Pinpoint the cell where the given text exists, returning its [X, Y] midpoint coordinate. 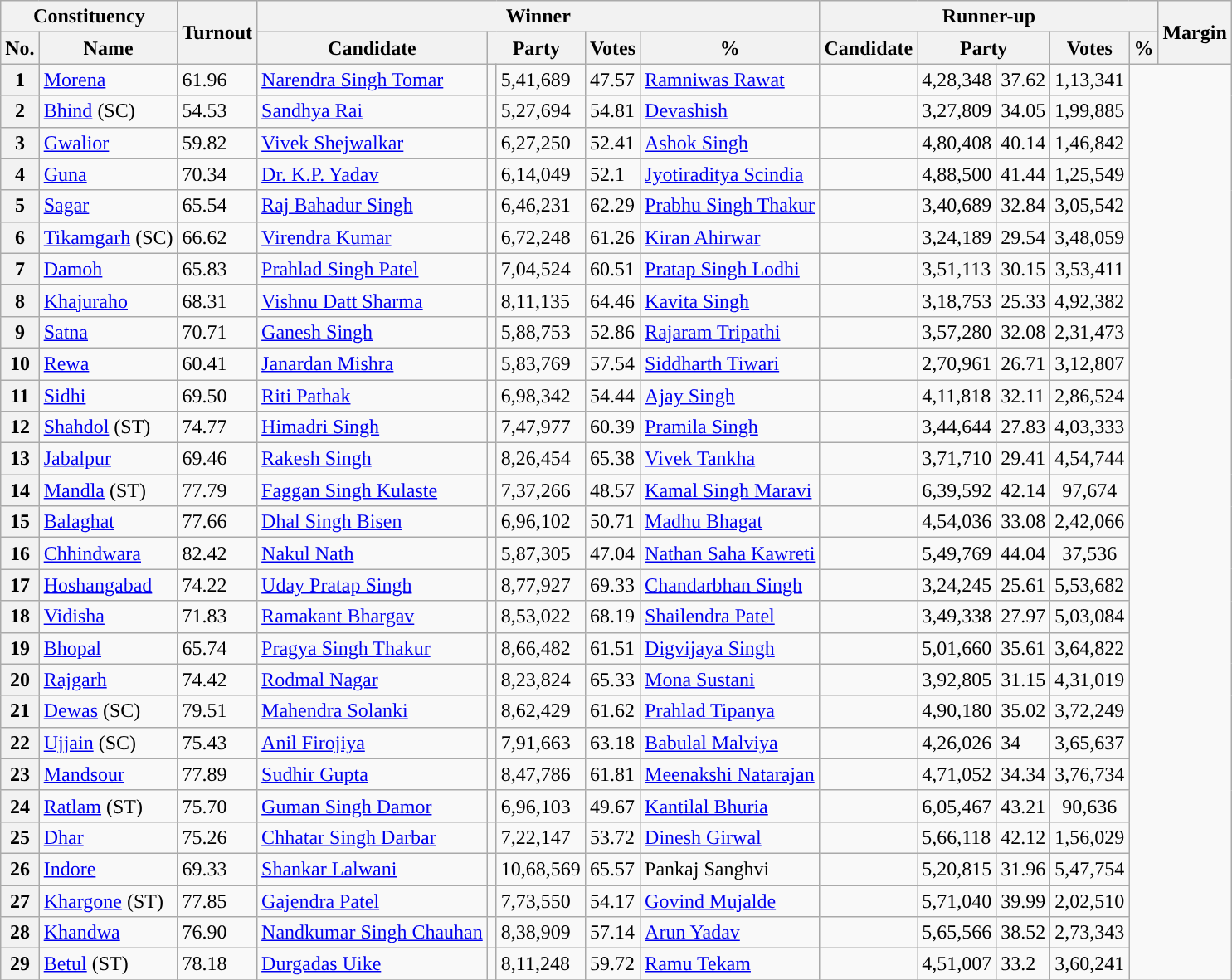
4,11,818 [957, 396]
29.41 [1024, 459]
65.74 [217, 648]
7 [20, 269]
8,11,135 [541, 300]
32.08 [1024, 332]
54.53 [217, 111]
5 [20, 206]
4,90,180 [957, 711]
7,04,524 [541, 269]
82.42 [217, 553]
Shankar Lalwani [373, 869]
Prahlad Singh Patel [373, 269]
Ramu Tekam [730, 964]
Dinesh Girwal [730, 837]
Virendra Kumar [373, 237]
19 [20, 648]
Ganesh Singh [373, 332]
6,05,467 [957, 806]
Uday Pratap Singh [373, 585]
3,60,241 [1090, 964]
3,44,644 [957, 427]
74.42 [217, 680]
25.61 [1024, 585]
42.12 [1024, 837]
2,73,343 [1090, 933]
3,24,189 [957, 237]
Hoshangabad [108, 585]
Dhar [108, 837]
Bhopal [108, 648]
Madhu Bhagat [730, 522]
44.04 [1024, 553]
8,53,022 [541, 617]
Jabalpur [108, 459]
54.17 [612, 900]
Vidisha [108, 617]
50.71 [612, 522]
Tikamgarh (SC) [108, 237]
Constituency [90, 17]
Pratap Singh Lodhi [730, 269]
Sagar [108, 206]
57.54 [612, 363]
6,98,342 [541, 396]
35.02 [1024, 711]
3,57,280 [957, 332]
77.89 [217, 774]
68.31 [217, 300]
54.81 [612, 111]
Rewa [108, 363]
Faggan Singh Kulaste [373, 490]
60.39 [612, 427]
20 [20, 680]
3,72,249 [1090, 711]
3,71,710 [957, 459]
4 [20, 174]
Govind Mujalde [730, 900]
61.62 [612, 711]
33.2 [1024, 964]
3,40,689 [957, 206]
25 [20, 837]
Gwalior [108, 143]
Khargone (ST) [108, 900]
1,99,885 [1090, 111]
8,77,927 [541, 585]
29.54 [1024, 237]
2,02,510 [1090, 900]
7,91,663 [541, 743]
6,27,250 [541, 143]
75.26 [217, 837]
41.44 [1024, 174]
Rajaram Tripathi [730, 332]
11 [20, 396]
32.11 [1024, 396]
52.86 [612, 332]
Morena [108, 80]
Raj Bahadur Singh [373, 206]
61.96 [217, 80]
3,27,809 [957, 111]
2,42,066 [1090, 522]
61.81 [612, 774]
77.66 [217, 522]
77.85 [217, 900]
4,54,036 [957, 522]
35.61 [1024, 648]
6 [20, 237]
5,03,084 [1090, 617]
78.18 [217, 964]
61.51 [612, 648]
3,51,113 [957, 269]
Vishnu Datt Sharma [373, 300]
Mahendra Solanki [373, 711]
97,674 [1090, 490]
39.99 [1024, 900]
8,26,454 [541, 459]
27 [20, 900]
Jyotiraditya Scindia [730, 174]
Winner [538, 17]
8,47,786 [541, 774]
Runner-up [989, 17]
29 [20, 964]
Devashish [730, 111]
3,24,245 [957, 585]
Khandwa [108, 933]
30.15 [1024, 269]
65.57 [612, 869]
5,65,566 [957, 933]
Prabhu Singh Thakur [730, 206]
5,20,815 [957, 869]
3 [20, 143]
No. [20, 48]
66.62 [217, 237]
Name [108, 48]
17 [20, 585]
Chandarbhan Singh [730, 585]
Gajendra Patel [373, 900]
Guna [108, 174]
Prahlad Tipanya [730, 711]
62.29 [612, 206]
Kavita Singh [730, 300]
4,88,500 [957, 174]
7,22,147 [541, 837]
Pragya Singh Thakur [373, 648]
8,23,824 [541, 680]
Mona Sustani [730, 680]
4,80,408 [957, 143]
Sudhir Gupta [373, 774]
Janardan Mishra [373, 363]
Damoh [108, 269]
Guman Singh Damor [373, 806]
5,88,753 [541, 332]
64.46 [612, 300]
Dewas (SC) [108, 711]
4,92,382 [1090, 300]
Betul (ST) [108, 964]
Bhind (SC) [108, 111]
27.97 [1024, 617]
Mandsour [108, 774]
Vivek Tankha [730, 459]
3,92,805 [957, 680]
Sidhi [108, 396]
3,05,542 [1090, 206]
2,31,473 [1090, 332]
Nandkumar Singh Chauhan [373, 933]
Anil Firojiya [373, 743]
Shailendra Patel [730, 617]
69.50 [217, 396]
6,14,049 [541, 174]
52.41 [612, 143]
49.67 [612, 806]
90,636 [1090, 806]
1 [20, 80]
Shahdol (ST) [108, 427]
5,27,694 [541, 111]
Dhal Singh Bisen [373, 522]
26 [20, 869]
8,38,909 [541, 933]
59.82 [217, 143]
7,37,266 [541, 490]
70.34 [217, 174]
4,28,348 [957, 80]
Ujjain (SC) [108, 743]
Ramniwas Rawat [730, 80]
13 [20, 459]
5,47,754 [1090, 869]
68.19 [612, 617]
37,536 [1090, 553]
Ratlam (ST) [108, 806]
Vivek Shejwalkar [373, 143]
33.08 [1024, 522]
Rakesh Singh [373, 459]
4,26,026 [957, 743]
8,62,429 [541, 711]
1,46,842 [1090, 143]
75.43 [217, 743]
3,48,059 [1090, 237]
Nakul Nath [373, 553]
Babulal Malviya [730, 743]
Siddharth Tiwari [730, 363]
60.51 [612, 269]
61.26 [612, 237]
65.83 [217, 269]
7,73,550 [541, 900]
34.34 [1024, 774]
9 [20, 332]
57.14 [612, 933]
5,01,660 [957, 648]
Mandla (ST) [108, 490]
65.54 [217, 206]
Kiran Ahirwar [730, 237]
42.14 [1024, 490]
Ajay Singh [730, 396]
31.15 [1024, 680]
Balaghat [108, 522]
34 [1024, 743]
47.04 [612, 553]
Indore [108, 869]
12 [20, 427]
5,53,682 [1090, 585]
5,83,769 [541, 363]
2 [20, 111]
3,65,637 [1090, 743]
Chhatar Singh Darbar [373, 837]
14 [20, 490]
4,31,019 [1090, 680]
2,70,961 [957, 363]
8,11,248 [541, 964]
Pankaj Sanghvi [730, 869]
31.96 [1024, 869]
Kamal Singh Maravi [730, 490]
6,39,592 [957, 490]
23 [20, 774]
21 [20, 711]
Sandhya Rai [373, 111]
1,25,549 [1090, 174]
24 [20, 806]
3,18,753 [957, 300]
Margin [1195, 32]
6,96,102 [541, 522]
6,46,231 [541, 206]
63.18 [612, 743]
Khajuraho [108, 300]
43.21 [1024, 806]
77.79 [217, 490]
5,49,769 [957, 553]
75.70 [217, 806]
1,56,029 [1090, 837]
32.84 [1024, 206]
65.33 [612, 680]
8,66,482 [541, 648]
26.71 [1024, 363]
38.52 [1024, 933]
Ashok Singh [730, 143]
6,96,103 [541, 806]
70.71 [217, 332]
74.77 [217, 427]
7,47,977 [541, 427]
6,72,248 [541, 237]
Narendra Singh Tomar [373, 80]
4,71,052 [957, 774]
8 [20, 300]
34.05 [1024, 111]
Ramakant Bhargav [373, 617]
Satna [108, 332]
52.1 [612, 174]
27.83 [1024, 427]
2,86,524 [1090, 396]
3,49,338 [957, 617]
Pramila Singh [730, 427]
3,64,822 [1090, 648]
Nathan Saha Kawreti [730, 553]
5,66,118 [957, 837]
60.41 [217, 363]
Rajgarh [108, 680]
Meenakshi Natarajan [730, 774]
3,12,807 [1090, 363]
69.46 [217, 459]
Digvijaya Singh [730, 648]
54.44 [612, 396]
47.57 [612, 80]
3,76,734 [1090, 774]
Dr. K.P. Yadav [373, 174]
22 [20, 743]
76.90 [217, 933]
1,13,341 [1090, 80]
Riti Pathak [373, 396]
Durgadas Uike [373, 964]
37.62 [1024, 80]
28 [20, 933]
40.14 [1024, 143]
10,68,569 [541, 869]
Turnout [217, 32]
5,71,040 [957, 900]
18 [20, 617]
79.51 [217, 711]
15 [20, 522]
Kantilal Bhuria [730, 806]
53.72 [612, 837]
4,54,744 [1090, 459]
48.57 [612, 490]
Rodmal Nagar [373, 680]
16 [20, 553]
5,41,689 [541, 80]
3,53,411 [1090, 269]
71.83 [217, 617]
4,51,007 [957, 964]
Himadri Singh [373, 427]
Chhindwara [108, 553]
10 [20, 363]
Arun Yadav [730, 933]
5,87,305 [541, 553]
65.38 [612, 459]
4,03,333 [1090, 427]
74.22 [217, 585]
59.72 [612, 964]
25.33 [1024, 300]
